Provide the (X, Y) coordinate of the cell's center where the given text is located.  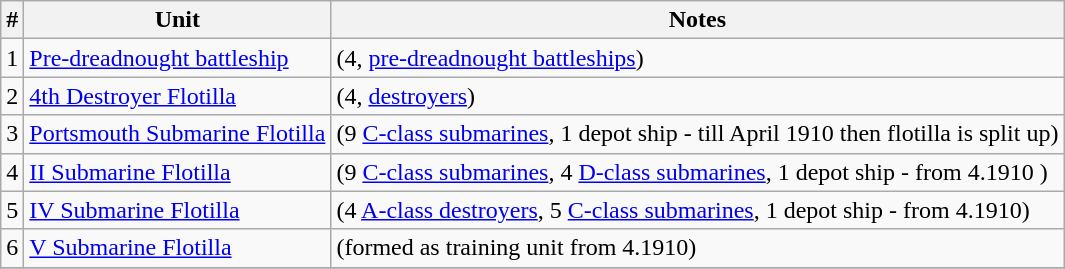
1 (12, 58)
2 (12, 96)
(4, destroyers) (698, 96)
(4, pre-dreadnought battleships) (698, 58)
4th Destroyer Flotilla (178, 96)
(9 C-class submarines, 4 D-class submarines, 1 depot ship - from 4.1910 ) (698, 172)
Pre-dreadnought battleship (178, 58)
5 (12, 210)
Portsmouth Submarine Flotilla (178, 134)
(4 A-class destroyers, 5 C-class submarines, 1 depot ship - from 4.1910) (698, 210)
4 (12, 172)
(9 C-class submarines, 1 depot ship - till April 1910 then flotilla is split up) (698, 134)
V Submarine Flotilla (178, 248)
# (12, 20)
Notes (698, 20)
II Submarine Flotilla (178, 172)
3 (12, 134)
IV Submarine Flotilla (178, 210)
6 (12, 248)
(formed as training unit from 4.1910) (698, 248)
Unit (178, 20)
